Detect which cell encompasses the target text, then output its (X, Y) center coordinate. 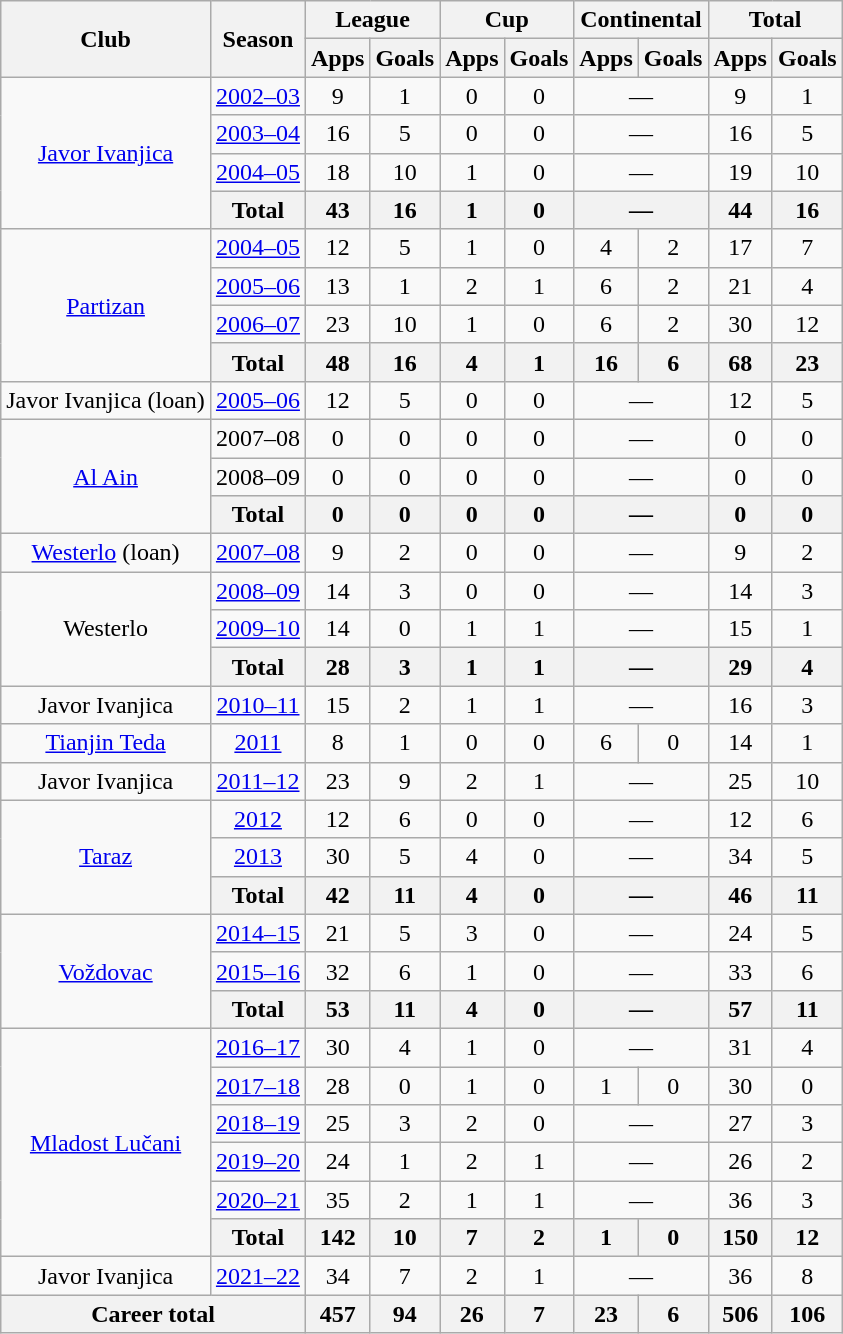
League (372, 20)
2015–16 (258, 971)
2006–07 (258, 324)
31 (740, 1047)
18 (337, 172)
457 (337, 1314)
142 (337, 1238)
2017–18 (258, 1085)
29 (740, 667)
150 (740, 1238)
43 (337, 210)
Al Ain (106, 476)
27 (740, 1124)
2019–20 (258, 1162)
53 (337, 1009)
2018–19 (258, 1124)
Career total (154, 1314)
2020–21 (258, 1200)
42 (337, 895)
2010–11 (258, 705)
Club (106, 39)
Season (258, 39)
48 (337, 362)
2014–15 (258, 933)
2016–17 (258, 1047)
2011–12 (258, 781)
506 (740, 1314)
Tianjin Teda (106, 743)
Javor Ivanjica (loan) (106, 400)
2021–22 (258, 1276)
68 (740, 362)
Westerlo (106, 629)
19 (740, 172)
57 (740, 1009)
44 (740, 210)
2011 (258, 743)
2003–04 (258, 134)
Taraz (106, 857)
2012 (258, 819)
32 (337, 971)
Voždovac (106, 971)
2002–03 (258, 96)
46 (740, 895)
2009–10 (258, 629)
Partizan (106, 305)
94 (405, 1314)
35 (337, 1200)
106 (807, 1314)
13 (337, 286)
2013 (258, 857)
33 (740, 971)
Continental (641, 20)
Cup (507, 20)
Westerlo (loan) (106, 553)
Mladost Lučani (106, 1142)
17 (740, 248)
